Determine the (X, Y) coordinate at the center of the cell enclosing the given text.  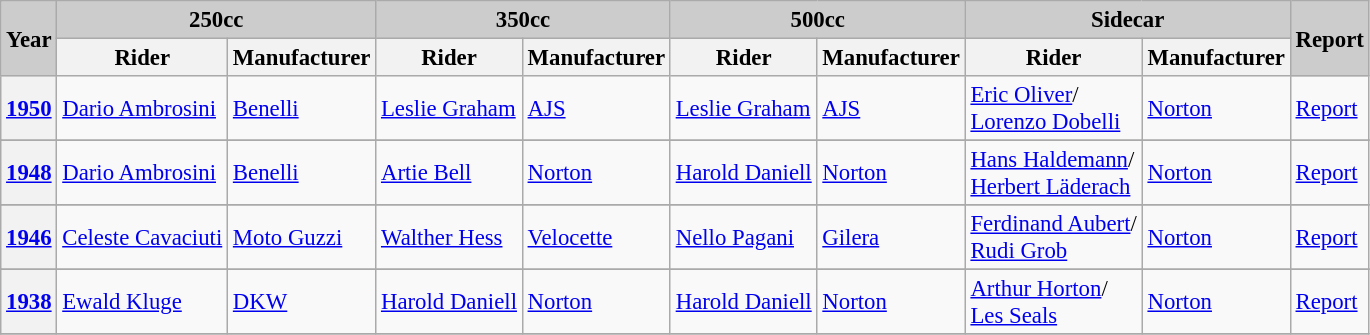
Year (29, 38)
Sidecar (1128, 20)
Walther Hess (450, 238)
Eric Oliver/Lorenzo Dobelli (1054, 108)
250cc (216, 20)
1946 (29, 238)
1948 (29, 174)
500cc (818, 20)
Moto Guzzi (302, 238)
Velocette (596, 238)
Gilera (891, 238)
Ferdinand Aubert/ Rudi Grob (1054, 238)
350cc (524, 20)
Arthur Horton/ Les Seals (1054, 302)
Artie Bell (450, 174)
1950 (29, 108)
1938 (29, 302)
DKW (302, 302)
Nello Pagani (744, 238)
Celeste Cavaciuti (142, 238)
Ewald Kluge (142, 302)
Hans Haldemann/ Herbert Läderach (1054, 174)
